Pinpoint the cell where the given text exists, returning its [X, Y] midpoint coordinate. 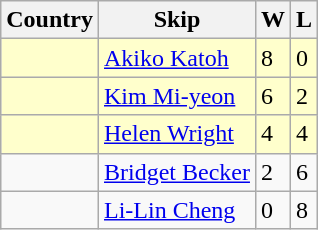
L [304, 20]
Skip [176, 20]
Kim Mi-yeon [176, 96]
W [272, 20]
Bridget Becker [176, 172]
Country [50, 20]
Akiko Katoh [176, 58]
Helen Wright [176, 134]
Li-Lin Cheng [176, 210]
